Scan for the cell matching the given text and deliver its (x, y) coordinate at center. 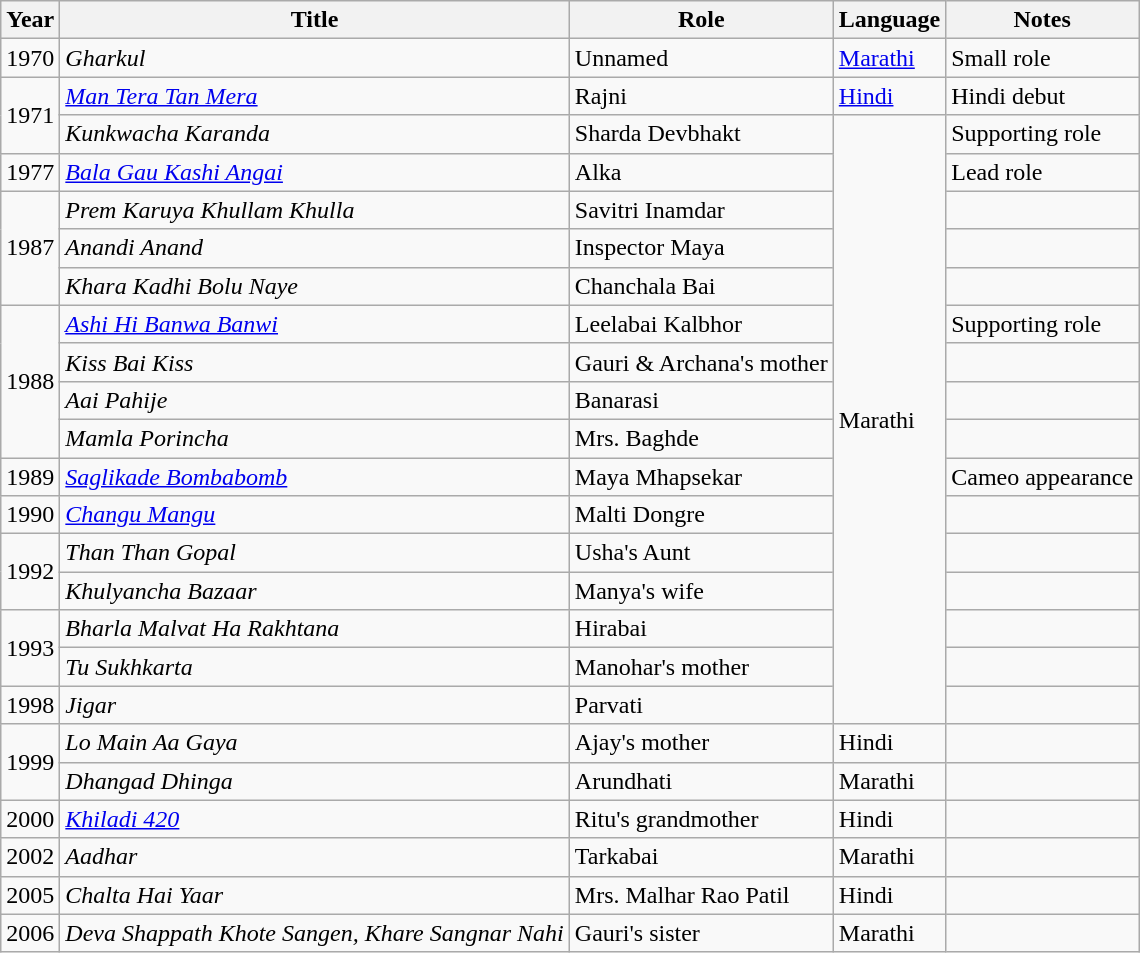
1970 (30, 58)
Mrs. Baghde (701, 438)
Saglikade Bombabomb (314, 477)
Unnamed (701, 58)
Gauri's sister (701, 933)
Maya Mhapsekar (701, 477)
Hirabai (701, 629)
Bharla Malvat Ha Rakhtana (314, 629)
Tu Sukhkarta (314, 667)
1993 (30, 648)
Year (30, 20)
Ritu's grandmother (701, 819)
Chanchala Bai (701, 286)
Usha's Aunt (701, 553)
Parvati (701, 705)
Prem Karuya Khullam Khulla (314, 210)
Manohar's mother (701, 667)
Role (701, 20)
Than Than Gopal (314, 553)
Aadhar (314, 857)
Tarkabai (701, 857)
Deva Shappath Khote Sangen, Khare Sangnar Nahi (314, 933)
Chalta Hai Yaar (314, 895)
Man Tera Tan Mera (314, 96)
1992 (30, 572)
Kiss Bai Kiss (314, 362)
Notes (1042, 20)
Mrs. Malhar Rao Patil (701, 895)
Gauri & Archana's mother (701, 362)
Hindi debut (1042, 96)
Khara Kadhi Bolu Naye (314, 286)
Malti Dongre (701, 515)
1990 (30, 515)
Mamla Porincha (314, 438)
Rajni (701, 96)
Leelabai Kalbhor (701, 324)
Dhangad Dhinga (314, 781)
1988 (30, 381)
1999 (30, 762)
2002 (30, 857)
Inspector Maya (701, 248)
1971 (30, 115)
2006 (30, 933)
Small role (1042, 58)
1998 (30, 705)
Changu Mangu (314, 515)
Cameo appearance (1042, 477)
Anandi Anand (314, 248)
Lead role (1042, 172)
1987 (30, 248)
Kunkwacha Karanda (314, 134)
Lo Main Aa Gaya (314, 743)
Alka (701, 172)
Gharkul (314, 58)
Bala Gau Kashi Angai (314, 172)
Khiladi 420 (314, 819)
Sharda Devbhakt (701, 134)
Language (889, 20)
Aai Pahije (314, 400)
Savitri Inamdar (701, 210)
1989 (30, 477)
Ajay's mother (701, 743)
Banarasi (701, 400)
Jigar (314, 705)
2000 (30, 819)
Khulyancha Bazaar (314, 591)
Manya's wife (701, 591)
Ashi Hi Banwa Banwi (314, 324)
Title (314, 20)
1977 (30, 172)
Arundhati (701, 781)
2005 (30, 895)
